Search for the cell housing the specified text and yield its [X, Y] center coordinate. 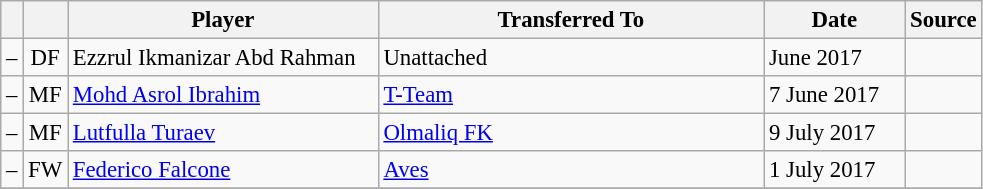
FW [46, 170]
Transferred To [571, 20]
Olmaliq FK [571, 133]
1 July 2017 [834, 170]
Unattached [571, 58]
9 July 2017 [834, 133]
T-Team [571, 95]
June 2017 [834, 58]
Federico Falcone [224, 170]
7 June 2017 [834, 95]
Player [224, 20]
Ezzrul Ikmanizar Abd Rahman [224, 58]
Mohd Asrol Ibrahim [224, 95]
Date [834, 20]
DF [46, 58]
Aves [571, 170]
Source [944, 20]
Lutfulla Turaev [224, 133]
